Extract the [x, y] coordinate from the center of the cell holding the provided text.  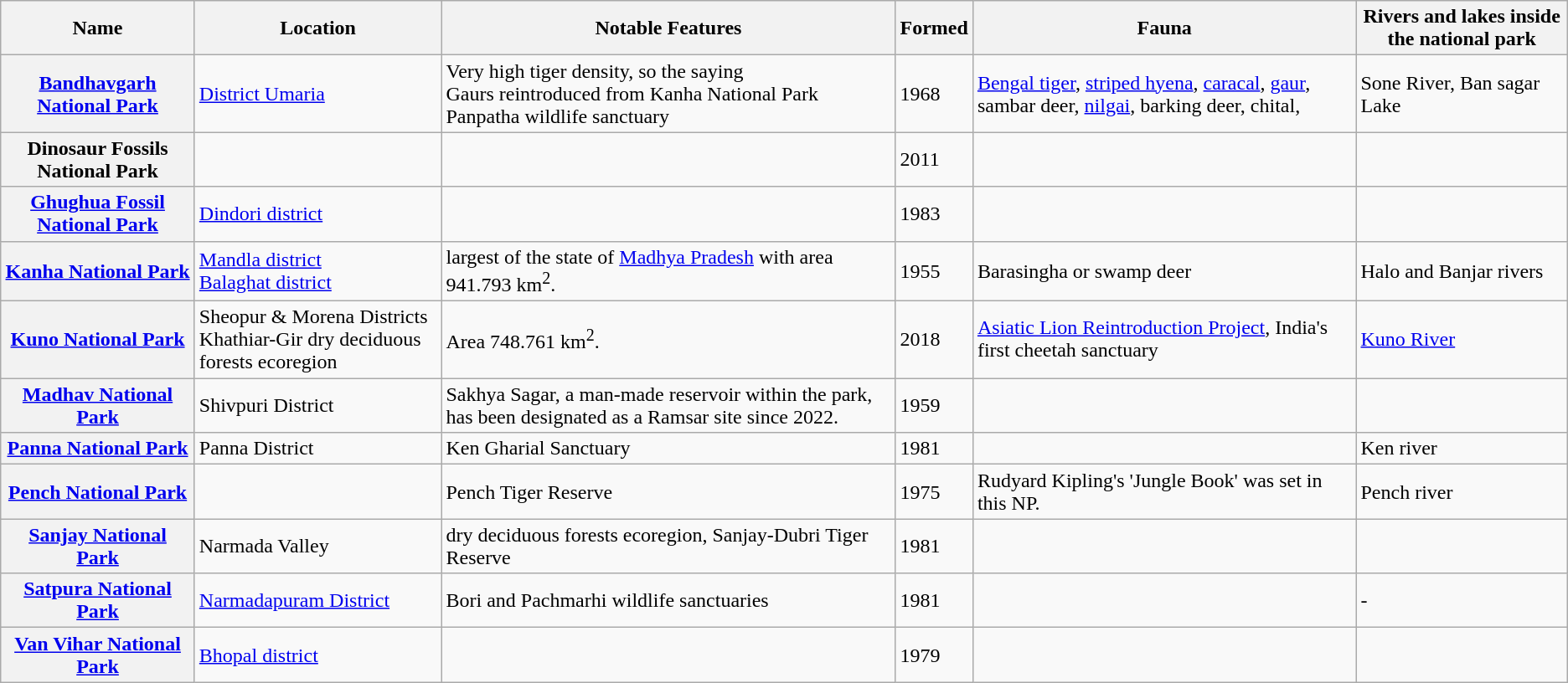
Fauna [1164, 28]
Name [98, 28]
Area 748.761 km2. [668, 340]
Pench Tiger Reserve [668, 492]
Barasingha or swamp deer [1164, 271]
Madhav National Park [98, 405]
Ken Gharial Sanctuary [668, 449]
Location [318, 28]
Pench National Park [98, 492]
- [1462, 601]
1975 [934, 492]
Sanjay National Park [98, 546]
Asiatic Lion Reintroduction Project, India's first cheetah sanctuary [1164, 340]
Kuno River [1462, 340]
Notable Features [668, 28]
dry deciduous forests ecoregion, Sanjay-Dubri Tiger Reserve [668, 546]
Narmada Valley [318, 546]
Bandhavgarh National Park [98, 94]
District Umaria [318, 94]
1955 [934, 271]
1979 [934, 655]
Formed [934, 28]
Panna District [318, 449]
Narmadapuram District [318, 601]
Sone River, Ban sagar Lake [1462, 94]
Kanha National Park [98, 271]
Panna National Park [98, 449]
1968 [934, 94]
Rudyard Kipling's 'Jungle Book' was set in this NP. [1164, 492]
Dindori district [318, 214]
1959 [934, 405]
Sakhya Sagar, a man-made reservoir within the park, has been designated as a Ramsar site since 2022. [668, 405]
Van Vihar National Park [98, 655]
Bhopal district [318, 655]
Pench river [1462, 492]
Bengal tiger, striped hyena, caracal, gaur, sambar deer, nilgai, barking deer, chital, [1164, 94]
Halo and Banjar rivers [1462, 271]
Shivpuri District [318, 405]
1983 [934, 214]
2018 [934, 340]
Kuno National Park [98, 340]
Satpura National Park [98, 601]
Sheopur & Morena DistrictsKhathiar-Gir dry deciduous forests ecoregion [318, 340]
Mandla districtBalaghat district [318, 271]
Rivers and lakes inside the national park [1462, 28]
Ken river [1462, 449]
Ghughua Fossil National Park [98, 214]
Bori and Pachmarhi wildlife sanctuaries [668, 601]
Dinosaur FossilsNational Park [98, 159]
2011 [934, 159]
Very high tiger density, so the sayingGaurs reintroduced from Kanha National ParkPanpatha wildlife sanctuary [668, 94]
largest of the state of Madhya Pradesh with area 941.793 km2. [668, 271]
